Search for the cell housing the specified text and yield its [X, Y] center coordinate. 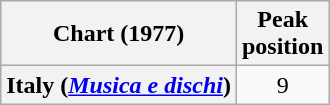
Peakposition [282, 34]
9 [282, 85]
Chart (1977) [119, 34]
Italy (Musica e dischi) [119, 85]
